Return [x, y] of the center of cell containing provided text 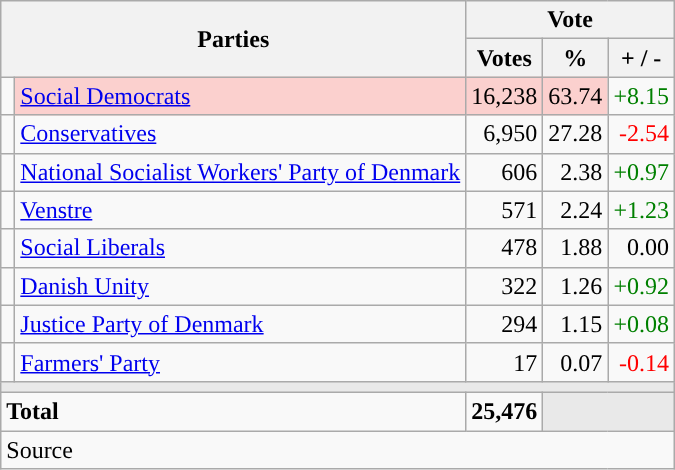
1.26 [576, 286]
Votes [504, 58]
0.00 [642, 248]
571 [504, 210]
6,950 [504, 134]
2.24 [576, 210]
25,476 [504, 411]
16,238 [504, 96]
17 [504, 362]
Social Liberals [240, 248]
Total [234, 411]
+0.92 [642, 286]
Conservatives [240, 134]
27.28 [576, 134]
+0.08 [642, 324]
+8.15 [642, 96]
Vote [570, 20]
% [576, 58]
606 [504, 172]
+1.23 [642, 210]
Venstre [240, 210]
Justice Party of Denmark [240, 324]
1.15 [576, 324]
322 [504, 286]
Parties [234, 39]
2.38 [576, 172]
Social Democrats [240, 96]
-2.54 [642, 134]
Farmers' Party [240, 362]
0.07 [576, 362]
Danish Unity [240, 286]
National Socialist Workers' Party of Denmark [240, 172]
Source [338, 449]
+ / - [642, 58]
-0.14 [642, 362]
63.74 [576, 96]
+0.97 [642, 172]
1.88 [576, 248]
294 [504, 324]
478 [504, 248]
